For the text-containing cell, return its midpoint in (x, y) coordinate format. 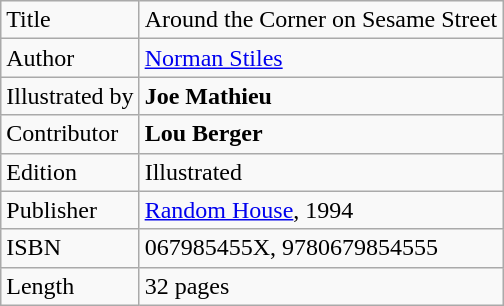
Illustrated by (70, 96)
Edition (70, 172)
Length (70, 286)
32 pages (321, 286)
067985455X, 9780679854555 (321, 248)
Contributor (70, 134)
Random House, 1994 (321, 210)
ISBN (70, 248)
Lou Berger (321, 134)
Title (70, 20)
Around the Corner on Sesame Street (321, 20)
Joe Mathieu (321, 96)
Author (70, 58)
Illustrated (321, 172)
Norman Stiles (321, 58)
Publisher (70, 210)
